Extract the [x, y] coordinate from the center of the cell holding the provided text.  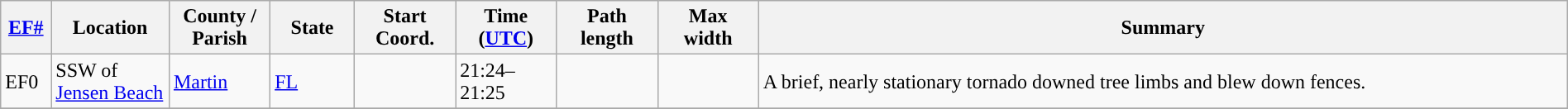
FL [313, 81]
Time (UTC) [506, 28]
A brief, nearly stationary tornado downed tree limbs and blew down fences. [1163, 81]
Location [111, 28]
State [313, 28]
Start Coord. [404, 28]
SSW of Jensen Beach [111, 81]
Path length [607, 28]
21:24–21:25 [506, 81]
Martin [219, 81]
EF0 [26, 81]
Max width [708, 28]
EF# [26, 28]
Summary [1163, 28]
County / Parish [219, 28]
